Provide the (X, Y) coordinate of the cell's center where the given text is located.  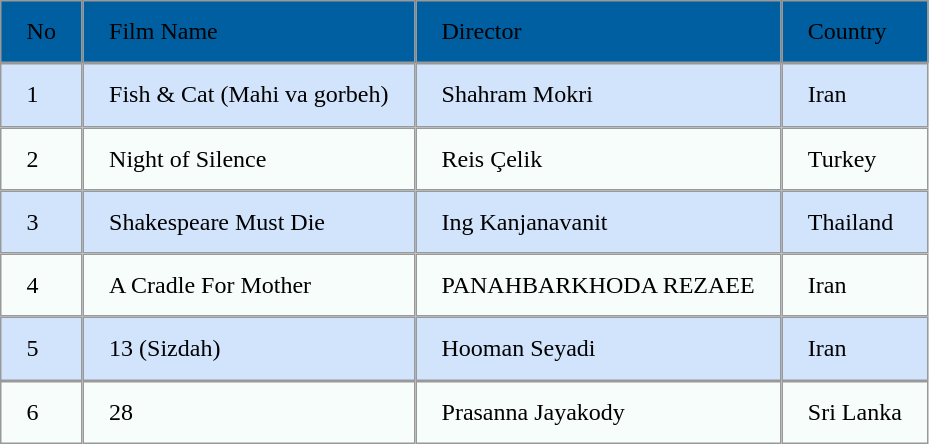
Night of Silence (248, 158)
Sri Lanka (854, 412)
Turkey (854, 158)
Shahram Mokri (598, 94)
Thailand (854, 222)
Film Name (248, 32)
Reis Çelik (598, 158)
3 (41, 222)
Prasanna Jayakody (598, 412)
28 (248, 412)
4 (41, 286)
13 (Sizdah) (248, 348)
2 (41, 158)
PANAHBARKHODA REZAEE (598, 286)
Director (598, 32)
Ing Kanjanavanit (598, 222)
Shakespeare Must Die (248, 222)
No (41, 32)
6 (41, 412)
1 (41, 94)
Hooman Seyadi (598, 348)
Country (854, 32)
Fish & Cat (Mahi va gorbeh) (248, 94)
A Cradle For Mother (248, 286)
5 (41, 348)
